Output the (X, Y) coordinate of the center of the cell containing the given text.  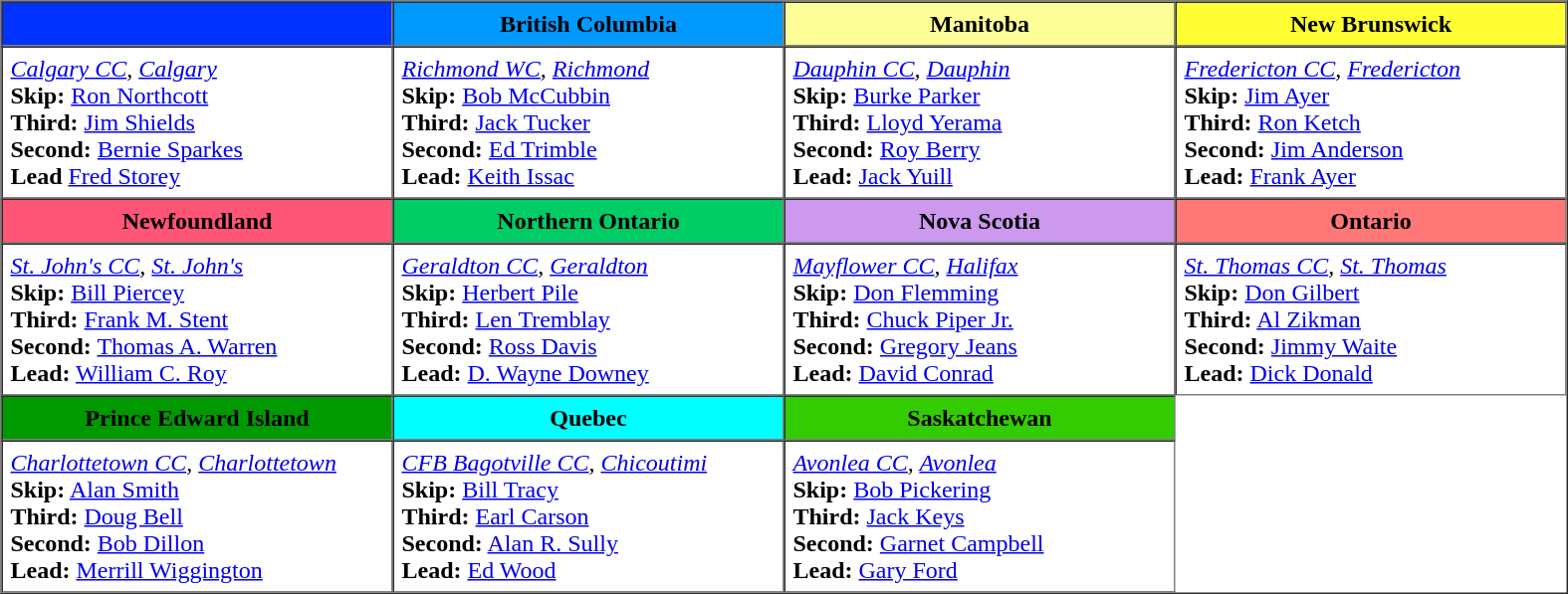
CFB Bagotville CC, ChicoutimiSkip: Bill Tracy Third: Earl Carson Second: Alan R. Sully Lead: Ed Wood (587, 515)
Nova Scotia (980, 221)
Saskatchewan (980, 418)
Richmond WC, RichmondSkip: Bob McCubbin Third: Jack Tucker Second: Ed Trimble Lead: Keith Issac (587, 121)
Geraldton CC, GeraldtonSkip: Herbert Pile Third: Len Tremblay Second: Ross Davis Lead: D. Wayne Downey (587, 318)
Calgary CC, CalgarySkip: Ron Northcott Third: Jim Shields Second: Bernie Sparkes Lead Fred Storey (197, 121)
Dauphin CC, DauphinSkip: Burke Parker Third: Lloyd Yerama Second: Roy Berry Lead: Jack Yuill (980, 121)
St. John's CC, St. John'sSkip: Bill Piercey Third: Frank M. Stent Second: Thomas A. Warren Lead: William C. Roy (197, 318)
St. Thomas CC, St. ThomasSkip: Don Gilbert Third: Al Zikman Second: Jimmy Waite Lead: Dick Donald (1370, 318)
Manitoba (980, 24)
Ontario (1370, 221)
Prince Edward Island (197, 418)
Newfoundland (197, 221)
Avonlea CC, AvonleaSkip: Bob Pickering Third: Jack Keys Second: Garnet Campbell Lead: Gary Ford (980, 515)
British Columbia (587, 24)
Charlottetown CC, CharlottetownSkip: Alan Smith Third: Doug Bell Second: Bob Dillon Lead: Merrill Wiggington (197, 515)
Quebec (587, 418)
Mayflower CC, HalifaxSkip: Don Flemming Third: Chuck Piper Jr. Second: Gregory Jeans Lead: David Conrad (980, 318)
New Brunswick (1370, 24)
Northern Ontario (587, 221)
Fredericton CC, FrederictonSkip: Jim Ayer Third: Ron Ketch Second: Jim Anderson Lead: Frank Ayer (1370, 121)
